Capture the cell that displays the provided text and extract its [X, Y] central coordinate. 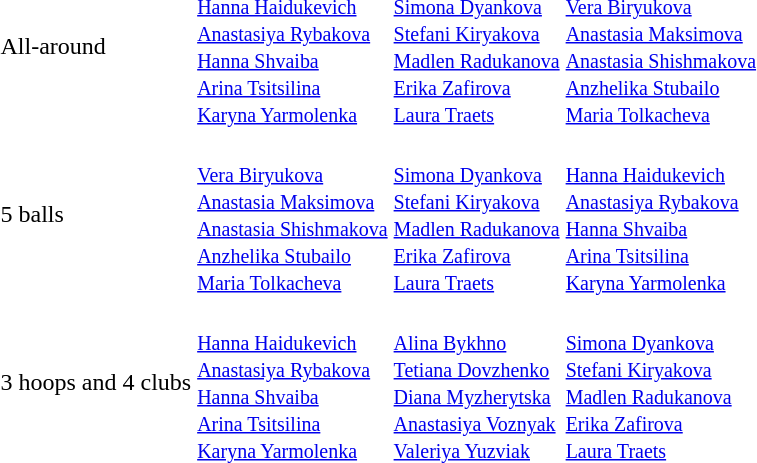
Simona DyankovaStefani KiryakovaMadlen RadukanovaErika ZafirovaLaura Traets [476, 214]
Hanna HaidukevichAnastasiya RybakovaHanna ShvaibaArina TsitsilinaKaryna Yarmolenka [660, 214]
Vera BiryukovaAnastasia MaksimovaAnastasia ShishmakovaAnzhelika StubailoMaria Tolkacheva [292, 214]
